Pinpoint the cell where the given text exists, returning its (X, Y) midpoint coordinate. 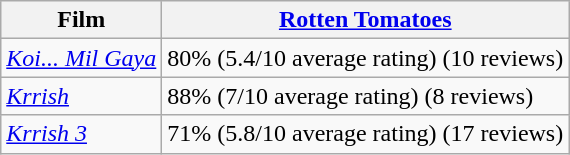
80% (5.4/10 average rating) (10 reviews) (366, 58)
Krrish (82, 96)
88% (7/10 average rating) (8 reviews) (366, 96)
Film (82, 20)
71% (5.8/10 average rating) (17 reviews) (366, 134)
Koi... Mil Gaya (82, 58)
Krrish 3 (82, 134)
Rotten Tomatoes (366, 20)
